Extract the (X, Y) coordinate from the center of the cell holding the provided text.  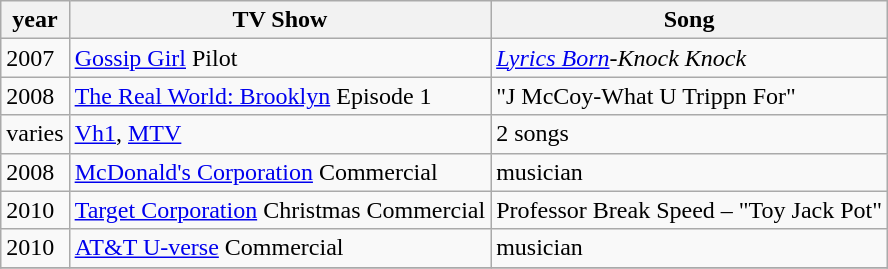
Gossip Girl Pilot (280, 58)
McDonald's Corporation Commercial (280, 172)
Target Corporation Christmas Commercial (280, 210)
Song (690, 20)
2 songs (690, 134)
"J McCoy-What U Trippn For" (690, 96)
Lyrics Born-Knock Knock (690, 58)
AT&T U-verse Commercial (280, 248)
2007 (35, 58)
Professor Break Speed – "Toy Jack Pot" (690, 210)
Vh1, MTV (280, 134)
TV Show (280, 20)
varies (35, 134)
year (35, 20)
The Real World: Brooklyn Episode 1 (280, 96)
